Scan for the cell matching the given text and deliver its [X, Y] coordinate at center. 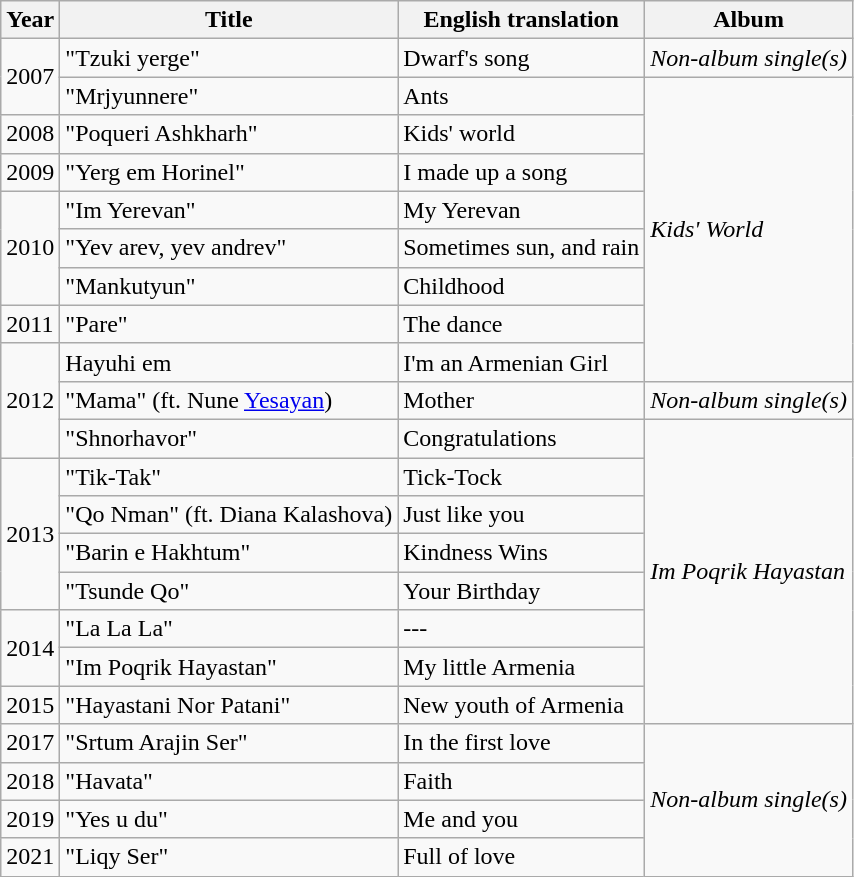
English translation [522, 20]
I'm an Armenian Girl [522, 362]
2021 [30, 857]
Kids' World [749, 229]
2014 [30, 648]
Just like you [522, 515]
Kindness Wins [522, 553]
"Tik-Tak" [229, 477]
"Yes u du" [229, 819]
"Yerg em Horinel" [229, 172]
My little Armenia [522, 667]
2010 [30, 248]
Childhood [522, 286]
Ants [522, 96]
Full of love [522, 857]
Im Poqrik Hayastan [749, 571]
"Mama" (ft. Nune Yesayan) [229, 400]
"Shnorhavor" [229, 438]
I made up a song [522, 172]
"Qo Nman" (ft. Diana Kalashova) [229, 515]
"Liqy Ser" [229, 857]
"Tsunde Qo" [229, 591]
"Mankutyun" [229, 286]
2012 [30, 400]
2017 [30, 743]
Faith [522, 781]
2008 [30, 134]
Kids' world [522, 134]
--- [522, 629]
Year [30, 20]
My Yerevan [522, 210]
"La La La" [229, 629]
"Tzuki yerge" [229, 58]
Me and you [522, 819]
The dance [522, 324]
"Poqueri Ashkharh" [229, 134]
2007 [30, 77]
"Havata" [229, 781]
"Mrjyunnere" [229, 96]
2019 [30, 819]
In the first love [522, 743]
"Im Poqrik Hayastan" [229, 667]
Hayuhi em [229, 362]
Congratulations [522, 438]
"Yev arev, yev andrev" [229, 248]
Sometimes sun, and rain [522, 248]
"Pare" [229, 324]
Dwarf's song [522, 58]
New youth of Armenia [522, 705]
"Barin e Hakhtum" [229, 553]
Your Birthday [522, 591]
"Hayastani Nor Patani" [229, 705]
2015 [30, 705]
2009 [30, 172]
Album [749, 20]
2013 [30, 534]
Mother [522, 400]
"Srtum Arajin Ser" [229, 743]
2018 [30, 781]
2011 [30, 324]
Title [229, 20]
Tick-Tock [522, 477]
"Im Yerevan" [229, 210]
